From the cell containing the given text, extract its center point as (X, Y) coordinate. 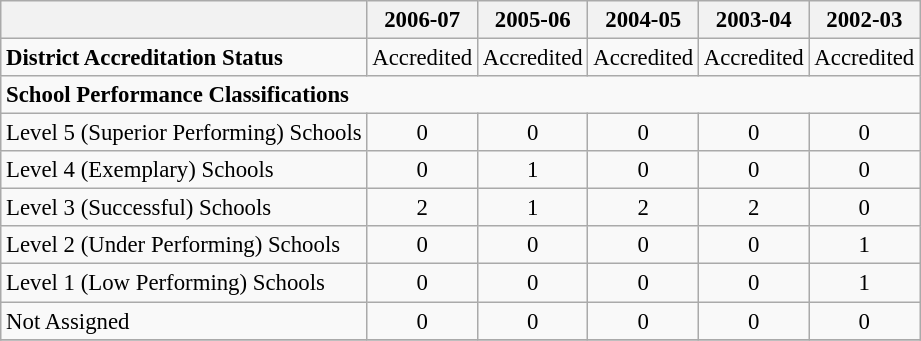
2004-05 (644, 20)
Level 2 (Under Performing) Schools (184, 245)
Not Assigned (184, 321)
School Performance Classifications (460, 95)
Level 1 (Low Performing) Schools (184, 283)
2002-03 (864, 20)
2005-06 (532, 20)
District Accreditation Status (184, 58)
Level 4 (Exemplary) Schools (184, 170)
2006-07 (422, 20)
2003-04 (754, 20)
Level 5 (Superior Performing) Schools (184, 133)
Level 3 (Successful) Schools (184, 208)
